Determine the [X, Y] coordinate at the center of the cell enclosing the given text.  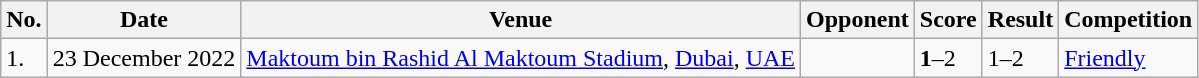
Competition [1128, 20]
1. [24, 58]
Result [1020, 20]
23 December 2022 [144, 58]
Date [144, 20]
Maktoum bin Rashid Al Maktoum Stadium, Dubai, UAE [521, 58]
Score [948, 20]
Opponent [858, 20]
Venue [521, 20]
Friendly [1128, 58]
No. [24, 20]
